For the text-containing cell, return its midpoint in [X, Y] coordinate format. 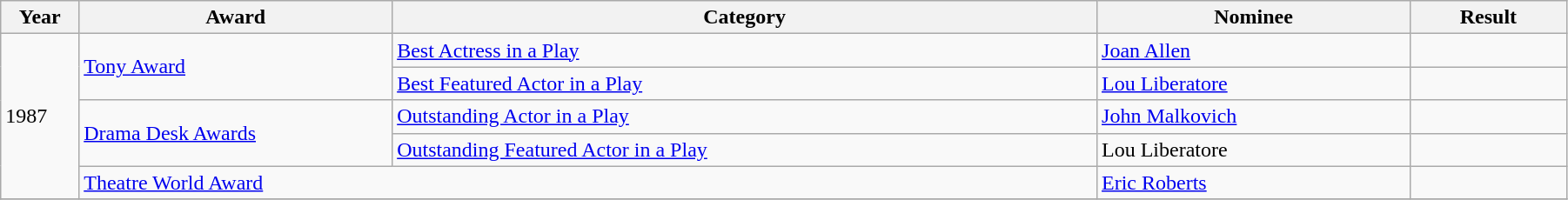
Year [40, 17]
Eric Roberts [1254, 183]
Theatre World Award [588, 183]
Best Featured Actor in a Play [745, 83]
John Malkovich [1254, 117]
Joan Allen [1254, 50]
Tony Award [236, 67]
1987 [40, 117]
Drama Desk Awards [236, 133]
Outstanding Actor in a Play [745, 117]
Award [236, 17]
Category [745, 17]
Result [1488, 17]
Outstanding Featured Actor in a Play [745, 150]
Best Actress in a Play [745, 50]
Nominee [1254, 17]
